Identify which cell holds the provided text, then report its [X, Y] central coordinate. 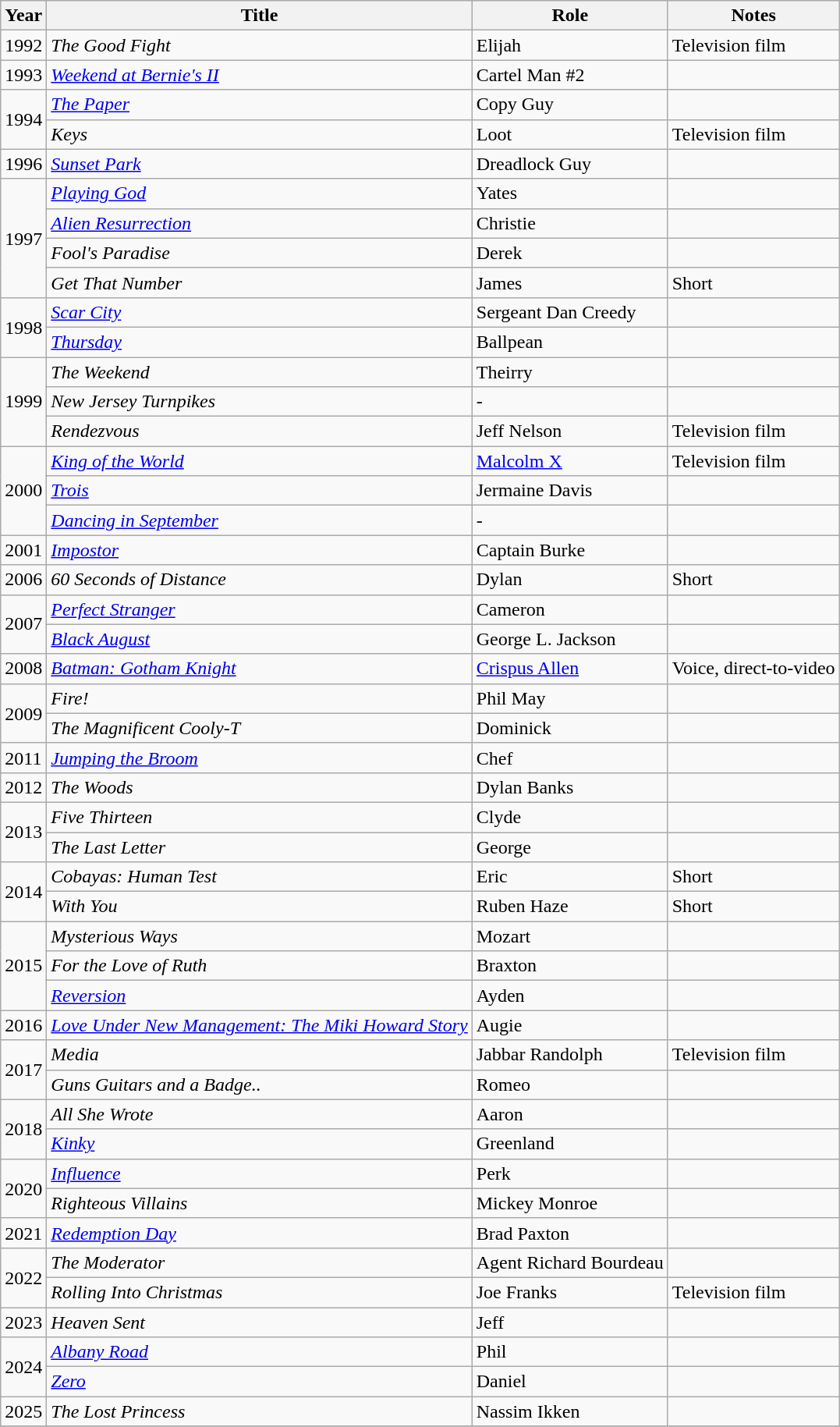
Batman: Gotham Knight [259, 669]
Phil [569, 1352]
Rolling Into Christmas [259, 1292]
Influence [259, 1173]
Braxton [569, 966]
Perfect Stranger [259, 609]
Sunset Park [259, 164]
All She Wrote [259, 1114]
1997 [23, 238]
Crispus Allen [569, 669]
Dancing in September [259, 520]
Weekend at Bernie's II [259, 75]
2018 [23, 1129]
Eric [569, 877]
Agent Richard Bourdeau [569, 1262]
Captain Burke [569, 550]
Get That Number [259, 282]
2000 [23, 491]
For the Love of Ruth [259, 966]
Perk [569, 1173]
Five Thirteen [259, 817]
Keys [259, 134]
Alien Resurrection [259, 223]
Zero [259, 1382]
Media [259, 1055]
Role [569, 16]
Impostor [259, 550]
1992 [23, 45]
The Woods [259, 787]
Dylan Banks [569, 787]
Mysterious Ways [259, 936]
Augie [569, 1025]
Rendezvous [259, 431]
Jeff [569, 1322]
2022 [23, 1277]
2020 [23, 1188]
Dylan [569, 580]
Albany Road [259, 1352]
Phil May [569, 698]
Yates [569, 193]
2001 [23, 550]
George [569, 847]
Jermaine Davis [569, 491]
Fool's Paradise [259, 253]
Chef [569, 758]
The Paper [259, 105]
The Good Fight [259, 45]
Scar City [259, 312]
Kinky [259, 1144]
Malcolm X [569, 461]
Theirry [569, 372]
Redemption Day [259, 1233]
Guns Guitars and a Badge.. [259, 1084]
Title [259, 16]
Loot [569, 134]
Cartel Man #2 [569, 75]
Ayden [569, 996]
Christie [569, 223]
Romeo [569, 1084]
The Lost Princess [259, 1411]
Righteous Villains [259, 1203]
2012 [23, 787]
Heaven Sent [259, 1322]
James [569, 282]
2008 [23, 669]
Dominick [569, 728]
2025 [23, 1411]
Ruben Haze [569, 907]
2013 [23, 832]
Brad Paxton [569, 1233]
Derek [569, 253]
Jabbar Randolph [569, 1055]
2014 [23, 892]
The Moderator [259, 1262]
1994 [23, 119]
Cobayas: Human Test [259, 877]
1998 [23, 327]
2009 [23, 713]
Mozart [569, 936]
George L. Jackson [569, 639]
The Weekend [259, 372]
2015 [23, 966]
Voice, direct-to-video [753, 669]
Dreadlock Guy [569, 164]
Jeff Nelson [569, 431]
2007 [23, 624]
Clyde [569, 817]
Notes [753, 16]
2024 [23, 1367]
Joe Franks [569, 1292]
King of the World [259, 461]
Love Under New Management: The Miki Howard Story [259, 1025]
2023 [23, 1322]
2016 [23, 1025]
1993 [23, 75]
Copy Guy [569, 105]
Cameron [569, 609]
1996 [23, 164]
With You [259, 907]
The Magnificent Cooly-T [259, 728]
Year [23, 16]
Jumping the Broom [259, 758]
The Last Letter [259, 847]
Ballpean [569, 342]
Elijah [569, 45]
2011 [23, 758]
Trois [259, 491]
Playing God [259, 193]
Daniel [569, 1382]
Black August [259, 639]
Mickey Monroe [569, 1203]
Thursday [259, 342]
Greenland [569, 1144]
60 Seconds of Distance [259, 580]
2017 [23, 1070]
New Jersey Turnpikes [259, 402]
Aaron [569, 1114]
Nassim Ikken [569, 1411]
Fire! [259, 698]
1999 [23, 402]
Reversion [259, 996]
2021 [23, 1233]
2006 [23, 580]
Sergeant Dan Creedy [569, 312]
